Locate the cell with the specified text and output its [x, y] center coordinate. 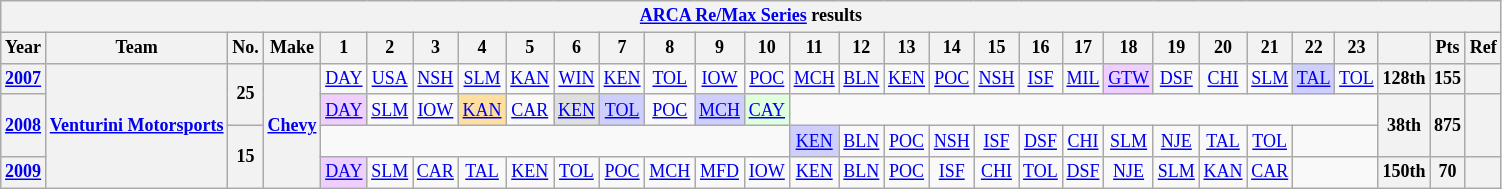
Make [292, 48]
USA [390, 78]
Chevy [292, 126]
Year [24, 48]
13 [907, 48]
155 [1448, 78]
2007 [24, 78]
25 [246, 94]
ARCA Re/Max Series results [751, 16]
No. [246, 48]
Team [136, 48]
875 [1448, 125]
MFD [720, 172]
10 [766, 48]
3 [436, 48]
2 [390, 48]
GTW [1129, 78]
17 [1083, 48]
CAY [766, 110]
1 [344, 48]
MIL [1083, 78]
2008 [24, 125]
18 [1129, 48]
12 [862, 48]
7 [622, 48]
6 [577, 48]
Pts [1448, 48]
38th [1404, 125]
22 [1314, 48]
21 [1270, 48]
128th [1404, 78]
2009 [24, 172]
4 [482, 48]
Venturini Motorsports [136, 126]
16 [1040, 48]
8 [670, 48]
14 [952, 48]
Ref [1483, 48]
9 [720, 48]
150th [1404, 172]
70 [1448, 172]
20 [1223, 48]
19 [1176, 48]
5 [530, 48]
23 [1356, 48]
11 [814, 48]
WIN [577, 78]
